Scan for the cell matching the given text and deliver its (X, Y) coordinate at center. 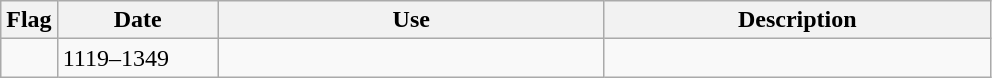
Date (138, 20)
Description (797, 20)
Use (411, 20)
1119–1349 (138, 58)
Flag (29, 20)
